Locate the cell with the specified text and output its (X, Y) center coordinate. 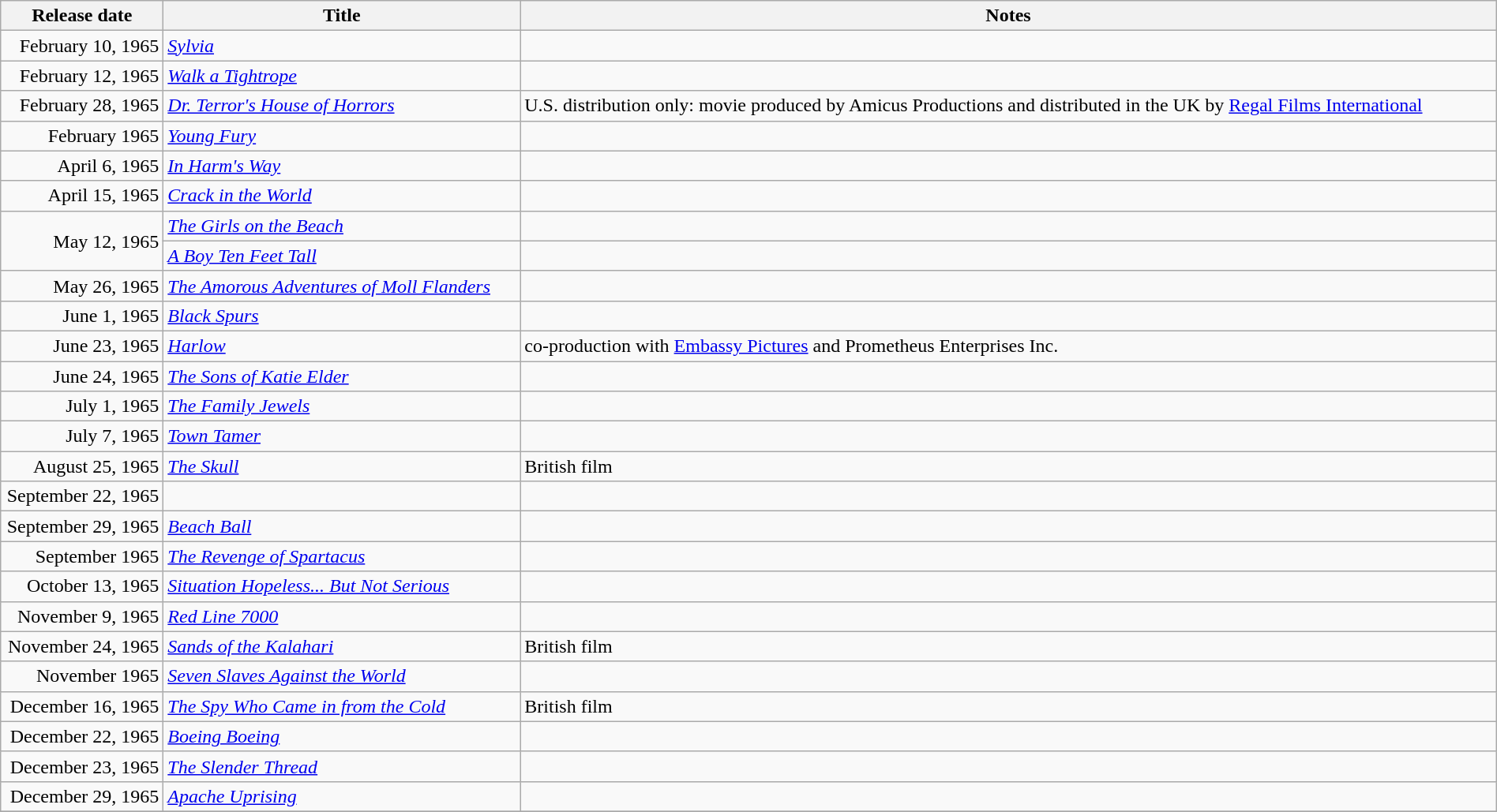
The Slender Thread (342, 766)
Title (342, 16)
Situation Hopeless... But Not Serious (342, 586)
Black Spurs (342, 316)
The Spy Who Came in from the Cold (342, 706)
Release date (82, 16)
December 23, 1965 (82, 766)
Sylvia (342, 46)
December 22, 1965 (82, 736)
April 6, 1965 (82, 166)
Seven Slaves Against the World (342, 676)
A Boy Ten Feet Tall (342, 256)
July 1, 1965 (82, 406)
September 1965 (82, 556)
The Skull (342, 466)
The Sons of Katie Elder (342, 376)
April 15, 1965 (82, 196)
November 1965 (82, 676)
Harlow (342, 346)
Walk a Tightrope (342, 76)
December 16, 1965 (82, 706)
The Revenge of Spartacus (342, 556)
June 24, 1965 (82, 376)
The Family Jewels (342, 406)
Dr. Terror's House of Horrors (342, 106)
May 26, 1965 (82, 286)
U.S. distribution only: movie produced by Amicus Productions and distributed in the UK by Regal Films International (1008, 106)
The Girls on the Beach (342, 226)
October 13, 1965 (82, 586)
Sands of the Kalahari (342, 646)
November 24, 1965 (82, 646)
February 10, 1965 (82, 46)
Boeing Boeing (342, 736)
In Harm's Way (342, 166)
The Amorous Adventures of Moll Flanders (342, 286)
Apache Uprising (342, 796)
February 1965 (82, 136)
September 22, 1965 (82, 496)
Red Line 7000 (342, 616)
July 7, 1965 (82, 436)
Town Tamer (342, 436)
September 29, 1965 (82, 526)
Young Fury (342, 136)
Crack in the World (342, 196)
co-production with Embassy Pictures and Prometheus Enterprises Inc. (1008, 346)
May 12, 1965 (82, 241)
February 28, 1965 (82, 106)
December 29, 1965 (82, 796)
February 12, 1965 (82, 76)
June 23, 1965 (82, 346)
August 25, 1965 (82, 466)
June 1, 1965 (82, 316)
November 9, 1965 (82, 616)
Notes (1008, 16)
Beach Ball (342, 526)
